Determine the [X, Y] coordinate at the center of the cell enclosing the given text.  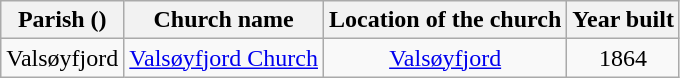
Parish () [62, 20]
Church name [224, 20]
1864 [624, 58]
Year built [624, 20]
Valsøyfjord Church [224, 58]
Location of the church [446, 20]
